Output the (X, Y) coordinate of the center of the cell containing the given text.  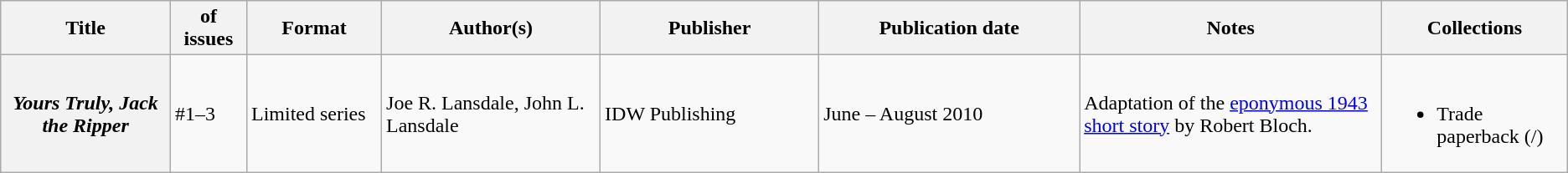
Format (313, 28)
Notes (1231, 28)
IDW Publishing (710, 114)
Publication date (950, 28)
of issues (208, 28)
Publisher (710, 28)
Limited series (313, 114)
June – August 2010 (950, 114)
Trade paperback (/) (1475, 114)
#1–3 (208, 114)
Collections (1475, 28)
Yours Truly, Jack the Ripper (85, 114)
Author(s) (491, 28)
Joe R. Lansdale, John L. Lansdale (491, 114)
Adaptation of the eponymous 1943 short story by Robert Bloch. (1231, 114)
Title (85, 28)
